Return the (X, Y) coordinate for the center point of the cell that contains the specified text.  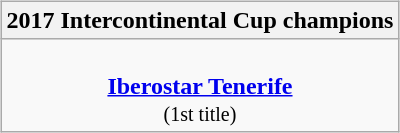
2017 Intercontinental Cup champions (200, 20)
Iberostar Tenerife(1st title) (200, 85)
